Return [X, Y] of the center of cell containing provided text 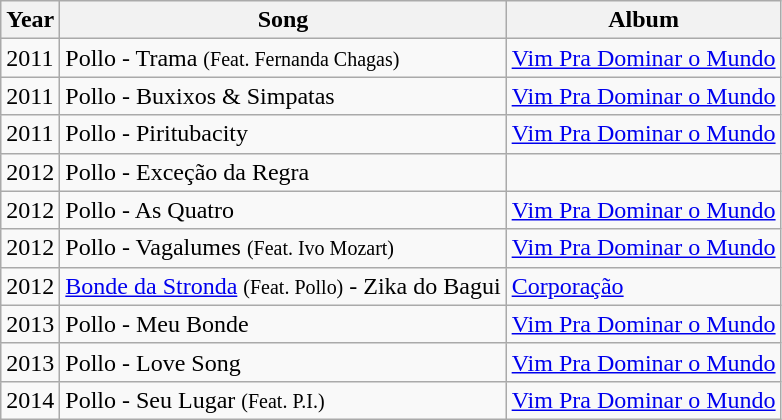
2014 [30, 400]
Pollo - Love Song [283, 362]
Pollo - Piritubacity [283, 134]
Year [30, 20]
Album [644, 20]
Pollo - As Quatro [283, 210]
Pollo - Vagalumes (Feat. Ivo Mozart) [283, 248]
Pollo - Seu Lugar (Feat. P.I.) [283, 400]
Song [283, 20]
Pollo - Trama (Feat. Fernanda Chagas) [283, 58]
Bonde da Stronda (Feat. Pollo) - Zika do Bagui [283, 286]
Pollo - Meu Bonde [283, 324]
Pollo - Buxixos & Simpatas [283, 96]
Corporação [644, 286]
Pollo - Exceção da Regra [283, 172]
